Output the (x, y) coordinate of the center of the cell containing the given text.  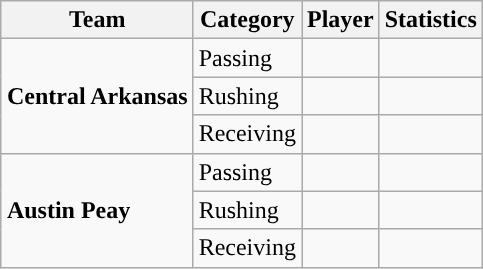
Category (247, 20)
Central Arkansas (97, 96)
Statistics (430, 20)
Player (341, 20)
Austin Peay (97, 210)
Team (97, 20)
